Scan for the cell matching the given text and deliver its (x, y) coordinate at center. 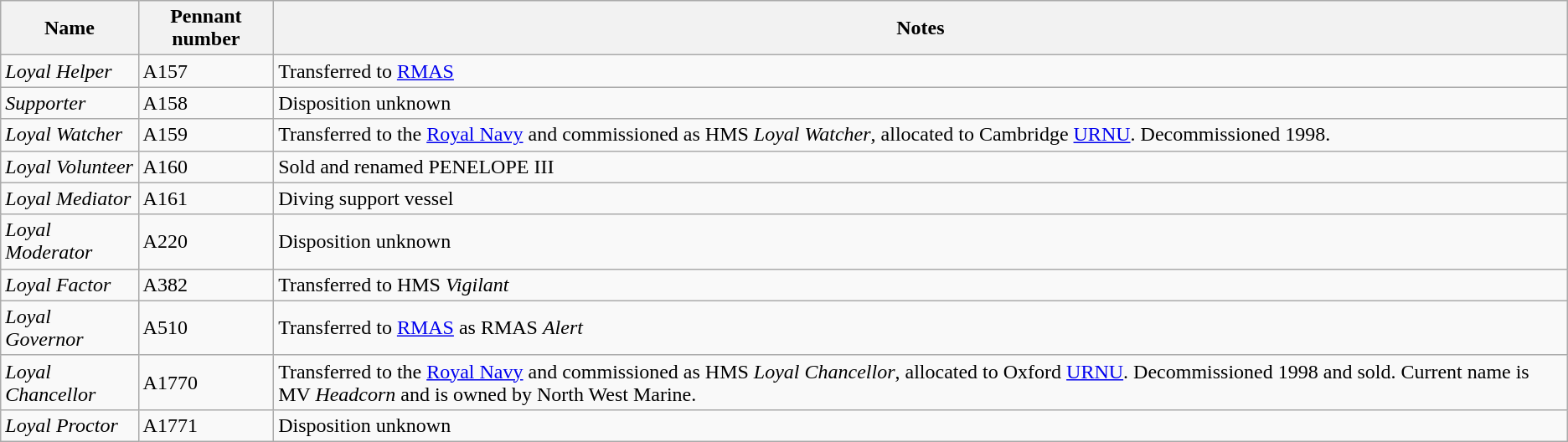
Loyal Volunteer (70, 167)
A161 (206, 198)
Loyal Governor (70, 328)
A382 (206, 285)
Loyal Proctor (70, 425)
Sold and renamed PENELOPE III (921, 167)
A510 (206, 328)
Supporter (70, 103)
Loyal Watcher (70, 135)
A1770 (206, 382)
Loyal Helper (70, 71)
Loyal Factor (70, 285)
Loyal Moderator (70, 241)
A1771 (206, 425)
Transferred to RMAS as RMAS Alert (921, 328)
A158 (206, 103)
Loyal Mediator (70, 198)
A159 (206, 135)
Pennant number (206, 28)
Notes (921, 28)
Transferred to the Royal Navy and commissioned as HMS Loyal Watcher, allocated to Cambridge URNU. Decommissioned 1998. (921, 135)
A160 (206, 167)
Transferred to RMAS (921, 71)
Loyal Chancellor (70, 382)
A157 (206, 71)
A220 (206, 241)
Name (70, 28)
Diving support vessel (921, 198)
Transferred to HMS Vigilant (921, 285)
